Output the (x, y) coordinate of the center of the cell containing the given text.  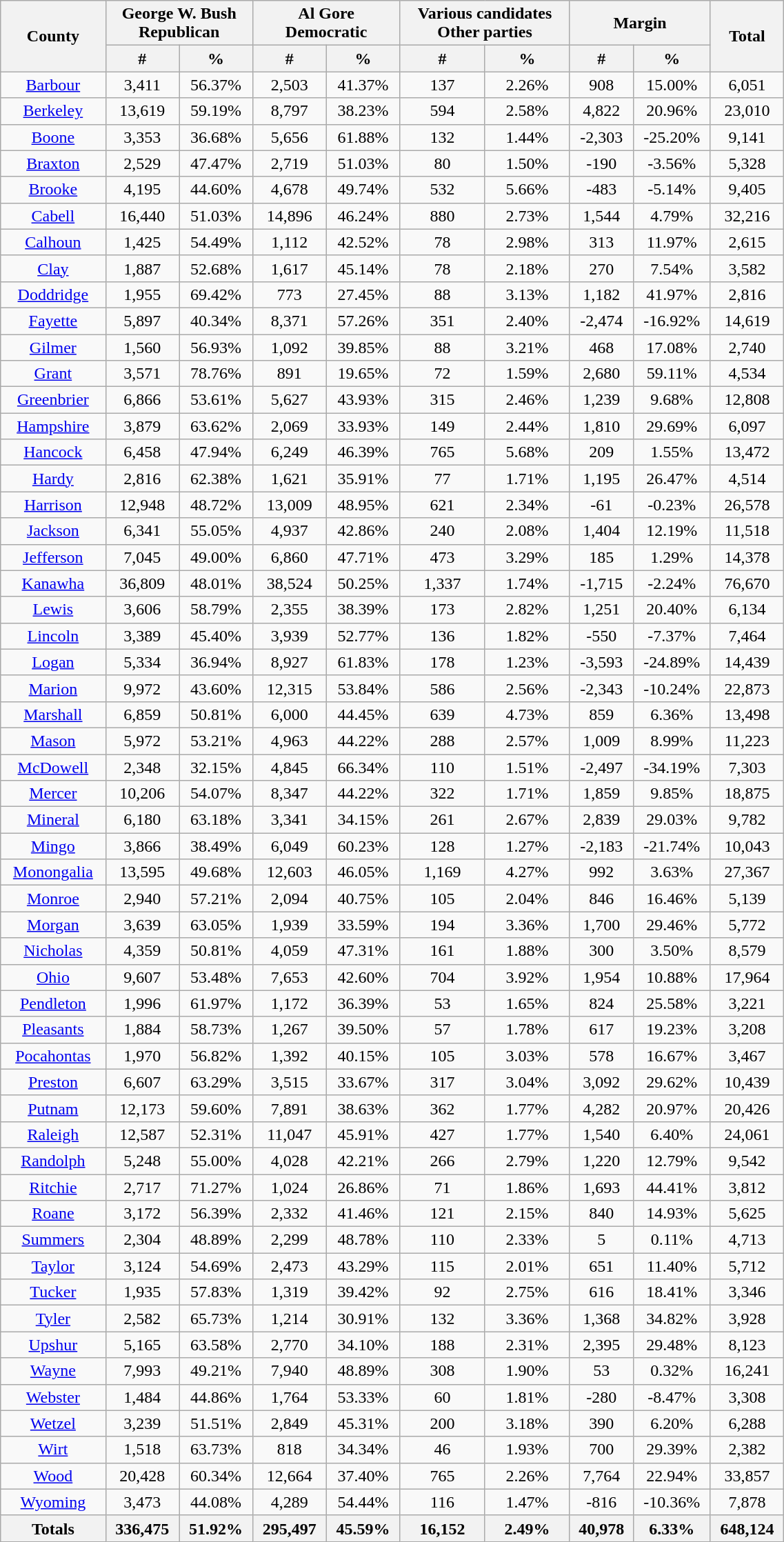
3.29% (527, 557)
3,239 (142, 1423)
Summers (53, 1240)
4,963 (290, 741)
1,955 (142, 294)
44.08% (217, 1502)
9.68% (672, 400)
County (53, 36)
6.20% (672, 1423)
42.86% (363, 531)
5,248 (142, 1161)
Wetzel (53, 1423)
12,173 (142, 1108)
-0.23% (672, 505)
40,978 (601, 1528)
3,341 (290, 820)
2,094 (290, 899)
4,534 (747, 374)
Monroe (53, 899)
5,656 (290, 137)
17.08% (672, 347)
13,498 (747, 714)
-10.24% (672, 688)
3,092 (601, 1082)
20.40% (672, 610)
116 (443, 1502)
38.49% (217, 846)
7,940 (290, 1371)
10,206 (142, 794)
3.04% (527, 1082)
-1,715 (601, 583)
Tucker (53, 1292)
1,996 (142, 1003)
3,639 (142, 925)
700 (601, 1450)
3,411 (142, 85)
2.56% (527, 688)
6,607 (142, 1082)
846 (601, 899)
4,514 (747, 479)
36.39% (363, 1003)
3,582 (747, 268)
-7.37% (672, 636)
315 (443, 400)
McDowell (53, 768)
13,009 (290, 505)
8,797 (290, 111)
7,045 (142, 557)
54.69% (217, 1266)
65.73% (217, 1319)
4,822 (601, 111)
11,047 (290, 1134)
3,606 (142, 610)
840 (601, 1214)
261 (443, 820)
33,857 (747, 1476)
56.82% (217, 1056)
-24.89% (672, 662)
9,542 (747, 1161)
3,866 (142, 846)
7,653 (290, 977)
Mason (53, 741)
29.62% (672, 1082)
7.54% (672, 268)
42.52% (363, 242)
4,195 (142, 190)
3,221 (747, 1003)
1.82% (527, 636)
1,009 (601, 741)
22.94% (672, 1476)
2.33% (527, 1240)
44.60% (217, 190)
351 (443, 321)
53.61% (217, 400)
8,579 (747, 951)
115 (443, 1266)
9,782 (747, 820)
45.31% (363, 1423)
63.73% (217, 1450)
2,615 (747, 242)
1,810 (601, 426)
908 (601, 85)
586 (443, 688)
Nicholas (53, 951)
25.58% (672, 1003)
78.76% (217, 374)
1,859 (601, 794)
617 (601, 1030)
Jackson (53, 531)
29.69% (672, 426)
2,503 (290, 85)
-16.92% (672, 321)
46.24% (363, 216)
11,223 (747, 741)
Greenbrier (53, 400)
8,927 (290, 662)
3,939 (290, 636)
1,404 (601, 531)
6,288 (747, 1423)
-10.36% (672, 1502)
240 (443, 531)
1,195 (601, 479)
5,897 (142, 321)
39.50% (363, 1030)
7,878 (747, 1502)
3,879 (142, 426)
6,458 (142, 452)
468 (601, 347)
63.18% (217, 820)
Berkeley (53, 111)
Wayne (53, 1371)
194 (443, 925)
270 (601, 268)
14,439 (747, 662)
16,152 (443, 1528)
1,092 (290, 347)
1.90% (527, 1371)
-2,183 (601, 846)
2,740 (747, 347)
1,484 (142, 1397)
322 (443, 794)
1.74% (527, 583)
Wyoming (53, 1502)
1,540 (601, 1134)
38.23% (363, 111)
9,972 (142, 688)
53.21% (217, 741)
1,518 (142, 1450)
2.31% (527, 1345)
60.34% (217, 1476)
12,808 (747, 400)
1,764 (290, 1397)
1.51% (527, 768)
1,560 (142, 347)
3.50% (672, 951)
Braxton (53, 163)
2.75% (527, 1292)
5,625 (747, 1214)
Mercer (53, 794)
4,028 (290, 1161)
880 (443, 216)
3,389 (142, 636)
1,112 (290, 242)
336,475 (142, 1528)
295,497 (290, 1528)
2,719 (290, 163)
-8.47% (672, 1397)
824 (601, 1003)
136 (443, 636)
-816 (601, 1502)
13,619 (142, 111)
12,603 (290, 872)
34.15% (363, 820)
10,439 (747, 1082)
2.57% (527, 741)
2,839 (601, 820)
Pendleton (53, 1003)
69.42% (217, 294)
5,139 (747, 899)
2,348 (142, 768)
42.60% (363, 977)
1,392 (290, 1056)
38,524 (290, 583)
9,405 (747, 190)
3.92% (527, 977)
317 (443, 1082)
32.15% (217, 768)
427 (443, 1134)
8.99% (672, 741)
3,515 (290, 1082)
39.85% (363, 347)
12.19% (672, 531)
47.31% (363, 951)
12,587 (142, 1134)
1.93% (527, 1450)
Brooke (53, 190)
20,426 (747, 1108)
11.97% (672, 242)
-34.19% (672, 768)
7,891 (290, 1108)
43.60% (217, 688)
42.21% (363, 1161)
57 (443, 1030)
6,859 (142, 714)
2,582 (142, 1319)
12.79% (672, 1161)
2.15% (527, 1214)
52.31% (217, 1134)
5 (601, 1240)
41.97% (672, 294)
0.11% (672, 1240)
1,267 (290, 1030)
3,928 (747, 1319)
57.21% (217, 899)
Morgan (53, 925)
52.77% (363, 636)
-21.74% (672, 846)
34.82% (672, 1319)
5,165 (142, 1345)
1.65% (527, 1003)
37.40% (363, 1476)
Tyler (53, 1319)
4,289 (290, 1502)
49.00% (217, 557)
47.71% (363, 557)
40.15% (363, 1056)
2.44% (527, 426)
52.68% (217, 268)
1,172 (290, 1003)
Lewis (53, 610)
2,332 (290, 1214)
Logan (53, 662)
200 (443, 1423)
3,812 (747, 1187)
Marshall (53, 714)
77 (443, 479)
9,607 (142, 977)
11,518 (747, 531)
1,700 (601, 925)
Randolph (53, 1161)
Mingo (53, 846)
38.39% (363, 610)
10,043 (747, 846)
1,954 (601, 977)
29.48% (672, 1345)
390 (601, 1423)
2,395 (601, 1345)
47.94% (217, 452)
Marion (53, 688)
Pocahontas (53, 1056)
5,712 (747, 1266)
313 (601, 242)
-3.56% (672, 163)
362 (443, 1108)
2.49% (527, 1528)
473 (443, 557)
5.68% (527, 452)
3,208 (747, 1030)
11.40% (672, 1266)
209 (601, 452)
72 (443, 374)
-61 (601, 505)
Ohio (53, 977)
55.05% (217, 531)
-550 (601, 636)
2.58% (527, 111)
43.93% (363, 400)
161 (443, 951)
1,251 (601, 610)
Boone (53, 137)
58.73% (217, 1030)
4.27% (527, 872)
300 (601, 951)
2.40% (527, 321)
2.98% (527, 242)
16,440 (142, 216)
49.74% (363, 190)
53.48% (217, 977)
6.36% (672, 714)
-2,303 (601, 137)
1.47% (527, 1502)
5,627 (290, 400)
18.41% (672, 1292)
50.25% (363, 583)
14,896 (290, 216)
40.34% (217, 321)
Cabell (53, 216)
-190 (601, 163)
22,873 (747, 688)
1.86% (527, 1187)
61.97% (217, 1003)
137 (443, 85)
Totals (53, 1528)
92 (443, 1292)
26.86% (363, 1187)
12,948 (142, 505)
1,617 (290, 268)
45.91% (363, 1134)
2,304 (142, 1240)
6,051 (747, 85)
891 (290, 374)
Monongalia (53, 872)
178 (443, 662)
63.58% (217, 1345)
1,693 (601, 1187)
1,337 (443, 583)
Margin (640, 23)
29.39% (672, 1450)
1.29% (672, 557)
6,180 (142, 820)
128 (443, 846)
Ritchie (53, 1187)
5,772 (747, 925)
34.10% (363, 1345)
56.37% (217, 85)
Wood (53, 1476)
41.46% (363, 1214)
3.13% (527, 294)
3,473 (142, 1502)
47.47% (217, 163)
2.18% (527, 268)
4,937 (290, 531)
2.82% (527, 610)
2,299 (290, 1240)
71.27% (217, 1187)
1.44% (527, 137)
1.27% (527, 846)
8,347 (290, 794)
Doddridge (53, 294)
10.88% (672, 977)
6,000 (290, 714)
36,809 (142, 583)
-2,497 (601, 768)
60.23% (363, 846)
2.08% (527, 531)
4,359 (142, 951)
13,595 (142, 872)
2,529 (142, 163)
3,467 (747, 1056)
18,875 (747, 794)
-2,474 (601, 321)
62.38% (217, 479)
1,368 (601, 1319)
Jefferson (53, 557)
27.45% (363, 294)
5.66% (527, 190)
2,770 (290, 1345)
39.42% (363, 1292)
-25.20% (672, 137)
29.46% (672, 925)
53.84% (363, 688)
639 (443, 714)
46.05% (363, 872)
12,664 (290, 1476)
Hardy (53, 479)
594 (443, 111)
5,328 (747, 163)
2.67% (527, 820)
46.39% (363, 452)
2.34% (527, 505)
Gilmer (53, 347)
5,334 (142, 662)
20.96% (672, 111)
40.75% (363, 899)
6,860 (290, 557)
Mineral (53, 820)
76,670 (747, 583)
2,355 (290, 610)
59.60% (217, 1108)
33.67% (363, 1082)
6,049 (290, 846)
63.29% (217, 1082)
66.34% (363, 768)
Putnam (53, 1108)
6.33% (672, 1528)
1,319 (290, 1292)
6,134 (747, 610)
0.32% (672, 1371)
3,124 (142, 1266)
121 (443, 1214)
266 (443, 1161)
49.68% (217, 872)
14.93% (672, 1214)
Harrison (53, 505)
3,353 (142, 137)
71 (443, 1187)
1,220 (601, 1161)
20,428 (142, 1476)
2.01% (527, 1266)
2,940 (142, 899)
1,024 (290, 1187)
57.83% (217, 1292)
651 (601, 1266)
19.23% (672, 1030)
6,097 (747, 426)
773 (290, 294)
Al GoreDemocratic (325, 23)
26,578 (747, 505)
46 (443, 1450)
2,717 (142, 1187)
859 (601, 714)
4.79% (672, 216)
6.40% (672, 1134)
Hancock (53, 452)
63.05% (217, 925)
648,124 (747, 1528)
36.68% (217, 137)
9,141 (747, 137)
616 (601, 1292)
63.62% (217, 426)
3,571 (142, 374)
24,061 (747, 1134)
4,059 (290, 951)
17,964 (747, 977)
2,069 (290, 426)
Total (747, 36)
992 (601, 872)
1.88% (527, 951)
1,544 (601, 216)
8,123 (747, 1345)
1.78% (527, 1030)
41.37% (363, 85)
Taylor (53, 1266)
1,182 (601, 294)
6,866 (142, 400)
Pleasants (53, 1030)
48.78% (363, 1240)
578 (601, 1056)
-3,593 (601, 662)
1,239 (601, 400)
7,303 (747, 768)
1.81% (527, 1397)
44.45% (363, 714)
621 (443, 505)
59.11% (672, 374)
4,282 (601, 1108)
1,935 (142, 1292)
56.93% (217, 347)
149 (443, 426)
1,425 (142, 242)
35.91% (363, 479)
Grant (53, 374)
6,249 (290, 452)
16,241 (747, 1371)
51.51% (217, 1423)
Upshur (53, 1345)
1,214 (290, 1319)
54.49% (217, 242)
54.07% (217, 794)
Hampshire (53, 426)
56.39% (217, 1214)
38.63% (363, 1108)
30.91% (363, 1319)
27,367 (747, 872)
Raleigh (53, 1134)
16.67% (672, 1056)
2,382 (747, 1450)
49.21% (217, 1371)
33.59% (363, 925)
-280 (601, 1397)
1.50% (527, 163)
1,887 (142, 268)
1,884 (142, 1030)
1,939 (290, 925)
36.94% (217, 662)
Various candidatesOther parties (485, 23)
2,473 (290, 1266)
55.00% (217, 1161)
15.00% (672, 85)
54.44% (363, 1502)
6,341 (142, 531)
57.26% (363, 321)
532 (443, 190)
5,972 (142, 741)
48.01% (217, 583)
1,621 (290, 479)
61.88% (363, 137)
Barbour (53, 85)
13,472 (747, 452)
Kanawha (53, 583)
2,849 (290, 1423)
33.93% (363, 426)
Wirt (53, 1450)
45.59% (363, 1528)
53.33% (363, 1397)
Calhoun (53, 242)
23,010 (747, 111)
George W. BushRepublican (179, 23)
9.85% (672, 794)
3.21% (527, 347)
Preston (53, 1082)
26.47% (672, 479)
8,371 (290, 321)
3,308 (747, 1397)
4.73% (527, 714)
32,216 (747, 216)
44.86% (217, 1397)
185 (601, 557)
1,970 (142, 1056)
Lincoln (53, 636)
7,764 (601, 1476)
58.79% (217, 610)
7,464 (747, 636)
48.95% (363, 505)
29.03% (672, 820)
704 (443, 977)
48.72% (217, 505)
4,678 (290, 190)
2.04% (527, 899)
43.29% (363, 1266)
20.97% (672, 1108)
-2,343 (601, 688)
3.03% (527, 1056)
2.79% (527, 1161)
19.65% (363, 374)
2,680 (601, 374)
45.14% (363, 268)
4,845 (290, 768)
1.23% (527, 662)
288 (443, 741)
Roane (53, 1214)
188 (443, 1345)
Webster (53, 1397)
51.92% (217, 1528)
-2.24% (672, 583)
818 (290, 1450)
-5.14% (672, 190)
60 (443, 1397)
14,378 (747, 557)
59.19% (217, 111)
3,172 (142, 1214)
173 (443, 610)
3.63% (672, 872)
16.46% (672, 899)
2.73% (527, 216)
3.18% (527, 1423)
44.41% (672, 1187)
3,346 (747, 1292)
Clay (53, 268)
Fayette (53, 321)
1,169 (443, 872)
34.34% (363, 1450)
4,713 (747, 1240)
2.46% (527, 400)
7,993 (142, 1371)
61.83% (363, 662)
1.59% (527, 374)
80 (443, 163)
1.55% (672, 452)
45.40% (217, 636)
-483 (601, 190)
308 (443, 1371)
12,315 (290, 688)
14,619 (747, 321)
